From the cell containing the given text, extract its center point as [x, y] coordinate. 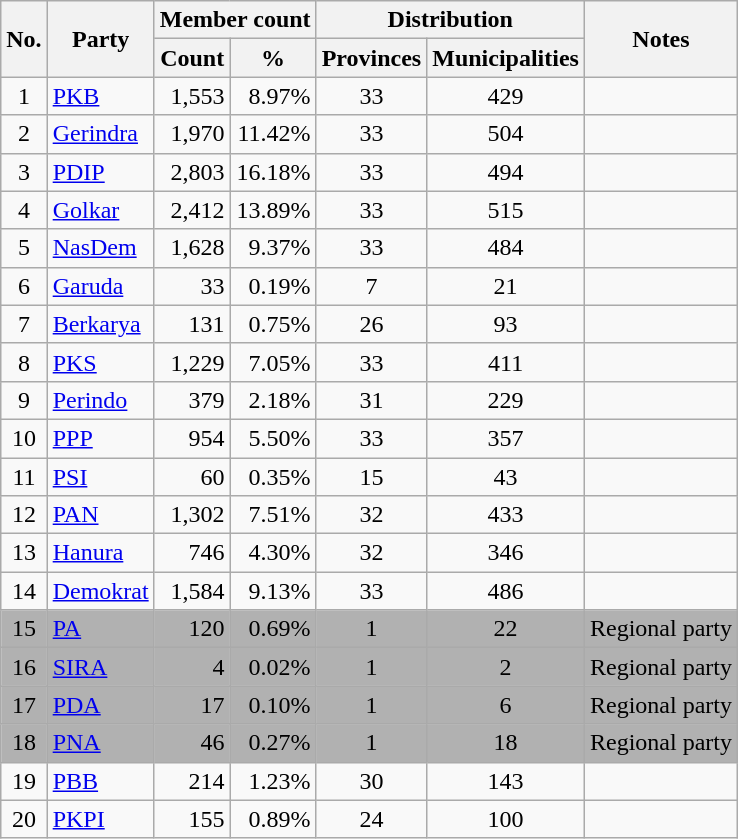
No. [24, 39]
0.27% [273, 743]
131 [192, 324]
Golkar [100, 210]
Notes [660, 39]
746 [192, 553]
Distribution [450, 20]
0.75% [273, 324]
494 [506, 172]
2,412 [192, 210]
PPP [100, 438]
43 [506, 477]
411 [506, 362]
% [273, 58]
7.05% [273, 362]
1.23% [273, 781]
0.89% [273, 819]
24 [372, 819]
NasDem [100, 248]
429 [506, 96]
Gerindra [100, 134]
12 [24, 515]
954 [192, 438]
0.19% [273, 286]
Count [192, 58]
346 [506, 553]
1,584 [192, 591]
5.50% [273, 438]
4.30% [273, 553]
2.18% [273, 400]
26 [372, 324]
Party [100, 39]
100 [506, 819]
PDA [100, 705]
PNA [100, 743]
1,970 [192, 134]
PSI [100, 477]
22 [506, 629]
357 [506, 438]
46 [192, 743]
SIRA [100, 667]
3 [24, 172]
0.35% [273, 477]
504 [506, 134]
PDIP [100, 172]
2,803 [192, 172]
30 [372, 781]
433 [506, 515]
21 [506, 286]
PBB [100, 781]
60 [192, 477]
Demokrat [100, 591]
155 [192, 819]
11 [24, 477]
PKB [100, 96]
0.69% [273, 629]
PKS [100, 362]
515 [506, 210]
1,553 [192, 96]
14 [24, 591]
0.02% [273, 667]
10 [24, 438]
13.89% [273, 210]
11.42% [273, 134]
5 [24, 248]
486 [506, 591]
16.18% [273, 172]
379 [192, 400]
Garuda [100, 286]
484 [506, 248]
PA [100, 629]
31 [372, 400]
120 [192, 629]
20 [24, 819]
Hanura [100, 553]
93 [506, 324]
1,302 [192, 515]
143 [506, 781]
19 [24, 781]
7.51% [273, 515]
Berkarya [100, 324]
9.37% [273, 248]
0.10% [273, 705]
Provinces [372, 58]
9.13% [273, 591]
16 [24, 667]
Perindo [100, 400]
PAN [100, 515]
1,628 [192, 248]
Municipalities [506, 58]
13 [24, 553]
PKPI [100, 819]
214 [192, 781]
1,229 [192, 362]
229 [506, 400]
Member count [235, 20]
8 [24, 362]
9 [24, 400]
8.97% [273, 96]
